Capture the cell that displays the provided text and extract its [x, y] central coordinate. 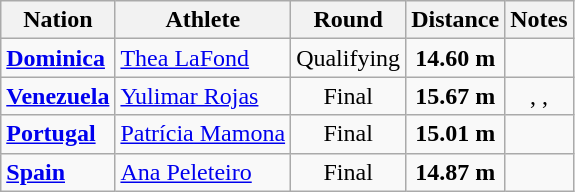
14.87 m [456, 172]
Venezuela [58, 96]
Dominica [58, 58]
Notes [539, 20]
Nation [58, 20]
Spain [58, 172]
Athlete [203, 20]
14.60 m [456, 58]
Distance [456, 20]
15.67 m [456, 96]
Patrícia Mamona [203, 134]
Portugal [58, 134]
Qualifying [348, 58]
15.01 m [456, 134]
Thea LaFond [203, 58]
Ana Peleteiro [203, 172]
, , [539, 96]
Yulimar Rojas [203, 96]
Round [348, 20]
